Provide the (X, Y) coordinate of the cell's center where the given text is located.  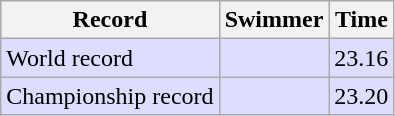
23.16 (362, 58)
23.20 (362, 96)
Record (110, 20)
Swimmer (274, 20)
Championship record (110, 96)
Time (362, 20)
World record (110, 58)
